From the cell containing the given text, extract its center point as [X, Y] coordinate. 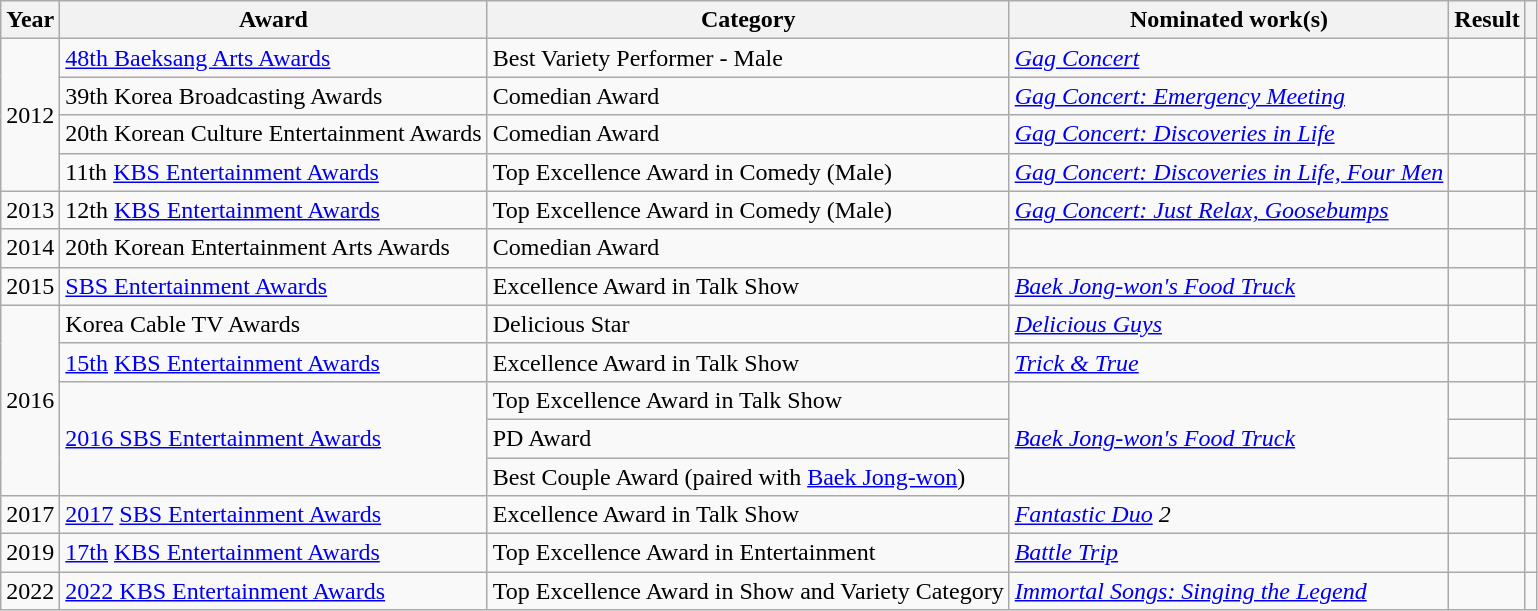
Top Excellence Award in Entertainment [748, 553]
Fantastic Duo 2 [1229, 515]
2016 SBS Entertainment Awards [274, 438]
SBS Entertainment Awards [274, 286]
2013 [30, 210]
11th KBS Entertainment Awards [274, 172]
Korea Cable TV Awards [274, 324]
Best Variety Performer - Male [748, 58]
12th KBS Entertainment Awards [274, 210]
Award [274, 20]
48th Baeksang Arts Awards [274, 58]
Year [30, 20]
Nominated work(s) [1229, 20]
39th Korea Broadcasting Awards [274, 96]
15th KBS Entertainment Awards [274, 362]
2019 [30, 553]
Category [748, 20]
Result [1487, 20]
2022 KBS Entertainment Awards [274, 591]
PD Award [748, 438]
Trick & True [1229, 362]
Gag Concert: Discoveries in Life, Four Men [1229, 172]
Top Excellence Award in Show and Variety Category [748, 591]
Best Couple Award (paired with Baek Jong-won) [748, 477]
Gag Concert: Emergency Meeting [1229, 96]
20th Korean Entertainment Arts Awards [274, 248]
2022 [30, 591]
Gag Concert [1229, 58]
Top Excellence Award in Talk Show [748, 400]
Battle Trip [1229, 553]
2016 [30, 400]
Gag Concert: Discoveries in Life [1229, 134]
2014 [30, 248]
Gag Concert: Just Relax, Goosebumps [1229, 210]
17th KBS Entertainment Awards [274, 553]
Immortal Songs: Singing the Legend [1229, 591]
2017 [30, 515]
2017 SBS Entertainment Awards [274, 515]
2012 [30, 115]
2015 [30, 286]
Delicious Star [748, 324]
20th Korean Culture Entertainment Awards [274, 134]
Delicious Guys [1229, 324]
